From the cell containing the given text, extract its center point as (x, y) coordinate. 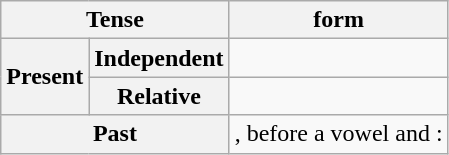
Past (115, 134)
, before a vowel and : (338, 134)
Relative (159, 96)
Independent (159, 58)
Present (45, 77)
form (338, 20)
Tense (115, 20)
